Scan for the cell matching the given text and deliver its (x, y) coordinate at center. 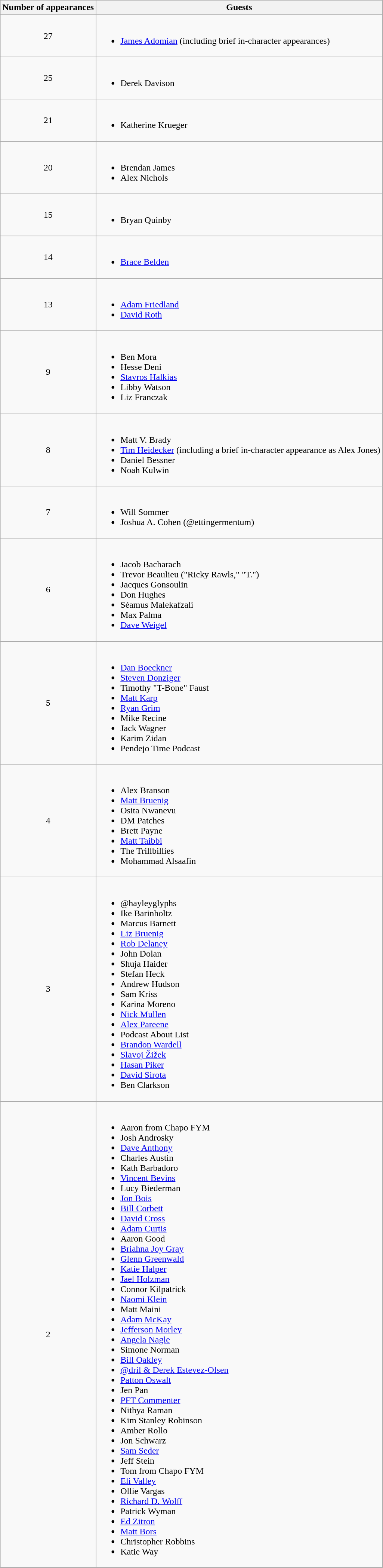
Jacob BacharachTrevor Beaulieu ("Ricky Rawls," "T.")Jacques GonsoulinDon HughesSéamus MalekafzaliMax PalmaDave Weigel (239, 589)
Derek Davison (239, 78)
Number of appearances (48, 7)
7 (48, 512)
2 (48, 1334)
15 (48, 215)
9 (48, 372)
James Adomian (including brief in-character appearances) (239, 36)
8 (48, 449)
Brace Belden (239, 257)
Dan BoecknerSteven DonzigerTimothy "T-Bone" FaustMatt KarpRyan GrimMike RecineJack WagnerKarim ZidanPendejo Time Podcast (239, 702)
Alex BransonMatt BruenigOsita NwanevuDM PatchesBrett PayneMatt TaibbiThe TrillbilliesMohammad Alsaafin (239, 821)
13 (48, 304)
Adam FriedlandDavid Roth (239, 304)
Matt V. BradyTim Heidecker (including a brief in-character appearance as Alex Jones)Daniel BessnerNoah Kulwin (239, 449)
4 (48, 821)
Bryan Quinby (239, 215)
6 (48, 589)
5 (48, 702)
Ben MoraHesse DeniStavros HalkiasLibby WatsonLiz Franczak (239, 372)
Will SommerJoshua A. Cohen (@ettingermentum) (239, 512)
21 (48, 120)
Brendan JamesAlex Nichols (239, 168)
27 (48, 36)
3 (48, 989)
Guests (239, 7)
14 (48, 257)
25 (48, 78)
20 (48, 168)
Katherine Krueger (239, 120)
